Output the [x, y] coordinate of the center of the cell containing the given text.  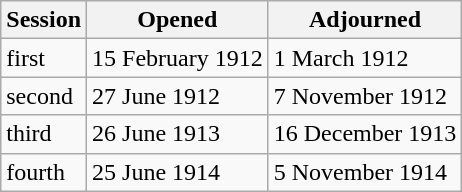
fourth [44, 172]
1 March 1912 [365, 58]
second [44, 96]
7 November 1912 [365, 96]
Opened [178, 20]
first [44, 58]
5 November 1914 [365, 172]
Session [44, 20]
16 December 1913 [365, 134]
25 June 1914 [178, 172]
27 June 1912 [178, 96]
26 June 1913 [178, 134]
third [44, 134]
Adjourned [365, 20]
15 February 1912 [178, 58]
